Extract the (x, y) coordinate from the center of the cell holding the provided text.  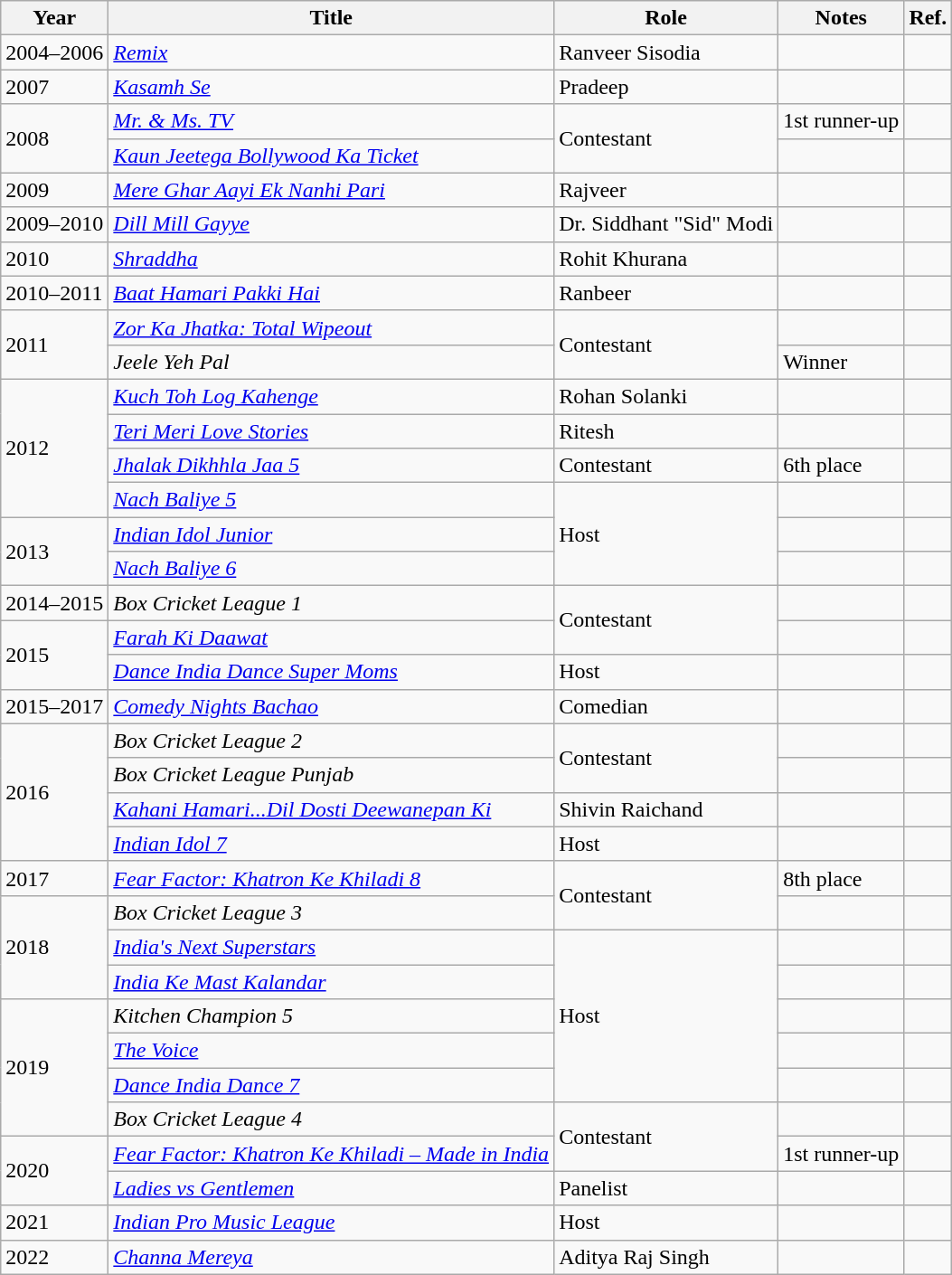
Ritesh (666, 431)
Indian Idol Junior (331, 534)
Kitchen Champion 5 (331, 1016)
Remix (331, 52)
Kuch Toh Log Kahenge (331, 396)
Nach Baliye 5 (331, 500)
Dance India Dance 7 (331, 1085)
2009 (54, 190)
2021 (54, 1223)
Shraddha (331, 259)
Box Cricket League Punjab (331, 775)
2007 (54, 87)
2012 (54, 448)
2017 (54, 878)
Fear Factor: Khatron Ke Khiladi 8 (331, 878)
2015 (54, 655)
Mr. & Ms. TV (331, 121)
The Voice (331, 1051)
Rohan Solanki (666, 396)
Comedy Nights Bachao (331, 706)
India's Next Superstars (331, 947)
Year (54, 18)
Notes (841, 18)
6th place (841, 466)
2016 (54, 792)
Dance India Dance Super Moms (331, 672)
2015–2017 (54, 706)
Ranbeer (666, 293)
Ladies vs Gentlemen (331, 1188)
Mere Ghar Aayi Ek Nanhi Pari (331, 190)
2020 (54, 1171)
Ranveer Sisodia (666, 52)
Comedian (666, 706)
Kasamh Se (331, 87)
Aditya Raj Singh (666, 1257)
Panelist (666, 1188)
Kaun Jeetega Bollywood Ka Ticket (331, 156)
2019 (54, 1068)
Shivin Raichand (666, 809)
Winner (841, 362)
Dill Mill Gayye (331, 224)
2004–2006 (54, 52)
Teri Meri Love Stories (331, 431)
Role (666, 18)
2010–2011 (54, 293)
2008 (54, 138)
2011 (54, 345)
Pradeep (666, 87)
2022 (54, 1257)
Jeele Yeh Pal (331, 362)
Title (331, 18)
Indian Pro Music League (331, 1223)
Jhalak Dikhhla Jaa 5 (331, 466)
Box Cricket League 3 (331, 912)
Dr. Siddhant "Sid" Modi (666, 224)
2010 (54, 259)
India Ke Mast Kalandar (331, 981)
Ref. (928, 18)
Farah Ki Daawat (331, 637)
Zor Ka Jhatka: Total Wipeout (331, 327)
2009–2010 (54, 224)
2018 (54, 947)
2013 (54, 552)
Fear Factor: Khatron Ke Khiladi – Made in India (331, 1154)
Indian Idol 7 (331, 844)
Kahani Hamari...Dil Dosti Deewanepan Ki (331, 809)
Nach Baliye 6 (331, 569)
8th place (841, 878)
Baat Hamari Pakki Hai (331, 293)
Box Cricket League 2 (331, 741)
Box Cricket League 1 (331, 603)
Rohit Khurana (666, 259)
Rajveer (666, 190)
Channa Mereya (331, 1257)
Box Cricket League 4 (331, 1119)
2014–2015 (54, 603)
